Search for the cell housing the specified text and yield its [x, y] center coordinate. 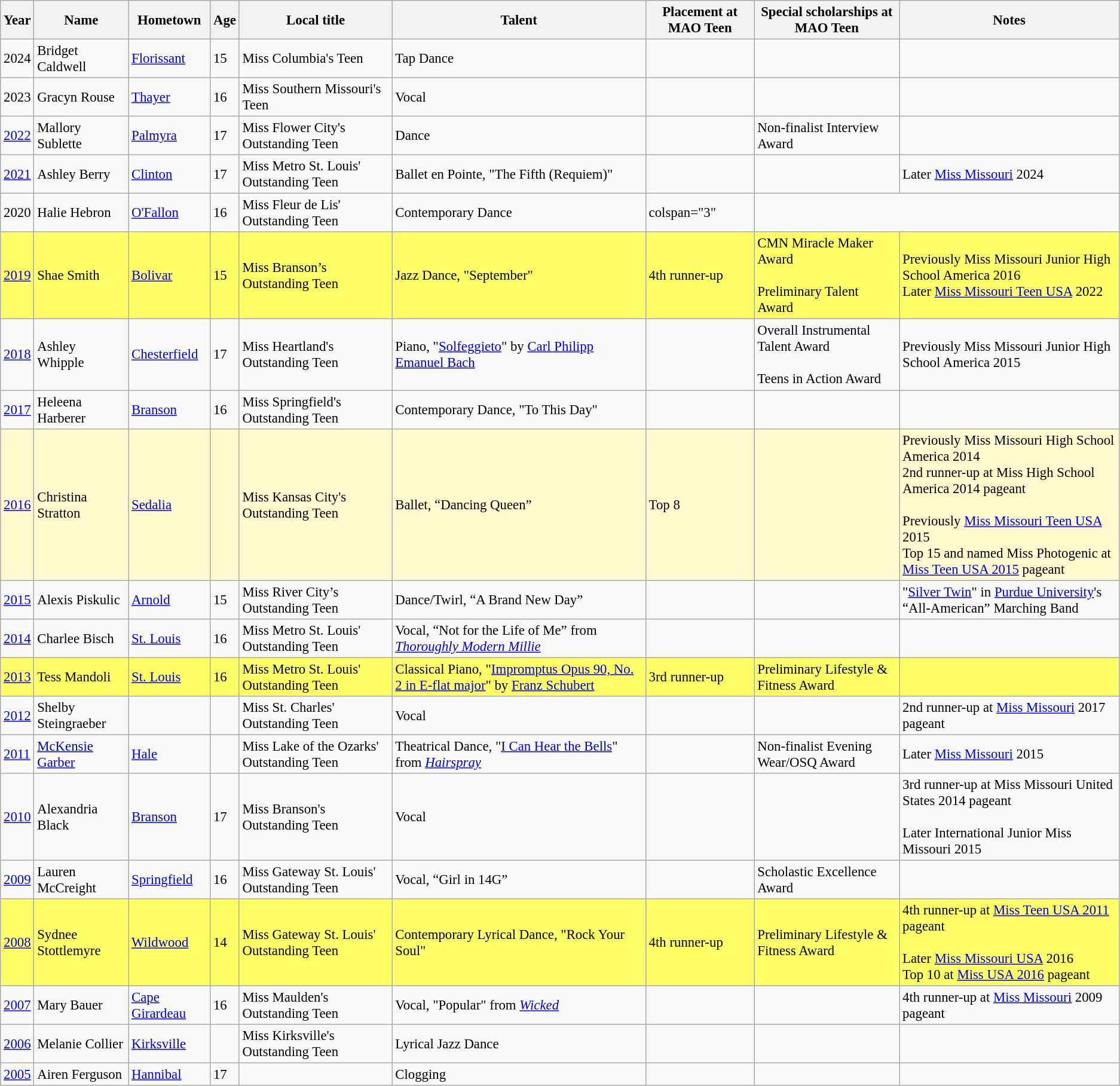
Hale [170, 754]
Piano, "Solfeggieto" by Carl Philipp Emanuel Bach [519, 355]
Theatrical Dance, "I Can Hear the Bells" from Hairspray [519, 754]
Hannibal [170, 1075]
Florissant [170, 59]
Ashley Whipple [81, 355]
Gracyn Rouse [81, 97]
Non-finalist Interview Award [827, 136]
Charlee Bisch [81, 638]
Overall Instrumental Talent AwardTeens in Action Award [827, 355]
Melanie Collier [81, 1044]
2024 [17, 59]
Age [225, 20]
2011 [17, 754]
Bridget Caldwell [81, 59]
Christina Stratton [81, 504]
Palmyra [170, 136]
Vocal, "Popular" from Wicked [519, 1005]
Miss River City’s Outstanding Teen [316, 600]
Miss Columbia's Teen [316, 59]
2006 [17, 1044]
Tess Mandoli [81, 677]
Wildwood [170, 943]
2012 [17, 716]
Arnold [170, 600]
Ballet en Pointe, "The Fifth (Requiem)" [519, 175]
Airen Ferguson [81, 1075]
3rd runner-up at Miss Missouri United States 2014 pageantLater International Junior Miss Missouri 2015 [1009, 817]
Mallory Sublette [81, 136]
2015 [17, 600]
Contemporary Lyrical Dance, "Rock Your Soul" [519, 943]
McKensie Garber [81, 754]
Shae Smith [81, 276]
Miss St. Charles' Outstanding Teen [316, 716]
Previously Miss Missouri Junior High School America 2016Later Miss Missouri Teen USA 2022 [1009, 276]
Alexandria Black [81, 817]
Local title [316, 20]
2020 [17, 213]
Tap Dance [519, 59]
Contemporary Dance [519, 213]
Contemporary Dance, "To This Day" [519, 410]
Heleena Harberer [81, 410]
Sydnee Stottlemyre [81, 943]
2022 [17, 136]
2nd runner-up at Miss Missouri 2017 pageant [1009, 716]
Vocal, “Girl in 14G” [519, 880]
Miss Lake of the Ozarks' Outstanding Teen [316, 754]
Vocal, “Not for the Life of Me” from Thoroughly Modern Millie [519, 638]
Year [17, 20]
Notes [1009, 20]
4th runner-up at Miss Missouri 2009 pageant [1009, 1005]
Miss Southern Missouri's Teen [316, 97]
Jazz Dance, "September" [519, 276]
Miss Branson's Outstanding Teen [316, 817]
2019 [17, 276]
Lyrical Jazz Dance [519, 1044]
Dance [519, 136]
Previously Miss Missouri Junior High School America 2015 [1009, 355]
2010 [17, 817]
Miss Fleur de Lis' Outstanding Teen [316, 213]
2013 [17, 677]
Later Miss Missouri 2024 [1009, 175]
2016 [17, 504]
2021 [17, 175]
2007 [17, 1005]
Sedalia [170, 504]
O'Fallon [170, 213]
Mary Bauer [81, 1005]
4th runner-up at Miss Teen USA 2011 pageantLater Miss Missouri USA 2016Top 10 at Miss USA 2016 pageant [1009, 943]
colspan="3" [700, 213]
2008 [17, 943]
Special scholarships at MAO Teen [827, 20]
Hometown [170, 20]
2009 [17, 880]
Kirksville [170, 1044]
Thayer [170, 97]
Shelby Steingraeber [81, 716]
Miss Springfield's Outstanding Teen [316, 410]
Alexis Piskulic [81, 600]
Miss Maulden's Outstanding Teen [316, 1005]
2014 [17, 638]
Miss Kansas City's Outstanding Teen [316, 504]
2018 [17, 355]
Dance/Twirl, “A Brand New Day” [519, 600]
Bolivar [170, 276]
2005 [17, 1075]
Classical Piano, "Impromptus Opus 90, No. 2 in E-flat major" by Franz Schubert [519, 677]
Miss Heartland's Outstanding Teen [316, 355]
Ashley Berry [81, 175]
Later Miss Missouri 2015 [1009, 754]
14 [225, 943]
Lauren McCreight [81, 880]
Cape Girardeau [170, 1005]
3rd runner-up [700, 677]
Non-finalist Evening Wear/OSQ Award [827, 754]
Miss Flower City's Outstanding Teen [316, 136]
"Silver Twin" in Purdue University's “All-American” Marching Band [1009, 600]
2023 [17, 97]
Placement at MAO Teen [700, 20]
Name [81, 20]
Miss Branson’s Outstanding Teen [316, 276]
CMN Miracle Maker AwardPreliminary Talent Award [827, 276]
Top 8 [700, 504]
Clinton [170, 175]
Scholastic Excellence Award [827, 880]
Springfield [170, 880]
Chesterfield [170, 355]
Halie Hebron [81, 213]
2017 [17, 410]
Talent [519, 20]
Ballet, “Dancing Queen” [519, 504]
Miss Kirksville's Outstanding Teen [316, 1044]
Clogging [519, 1075]
